Scan for the cell matching the given text and deliver its [x, y] coordinate at center. 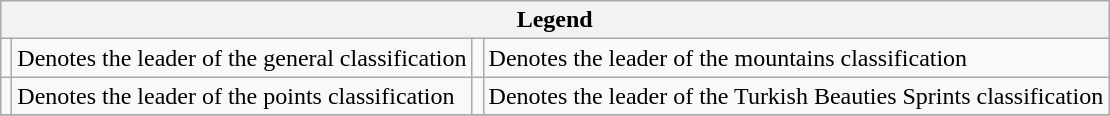
Denotes the leader of the Turkish Beauties Sprints classification [796, 96]
Denotes the leader of the mountains classification [796, 58]
Legend [555, 20]
Denotes the leader of the points classification [242, 96]
Denotes the leader of the general classification [242, 58]
